Capture the cell that displays the provided text and extract its (x, y) central coordinate. 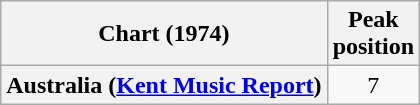
Australia (Kent Music Report) (164, 85)
7 (373, 85)
Chart (1974) (164, 34)
Peakposition (373, 34)
